Identify which cell holds the provided text, then report its (X, Y) central coordinate. 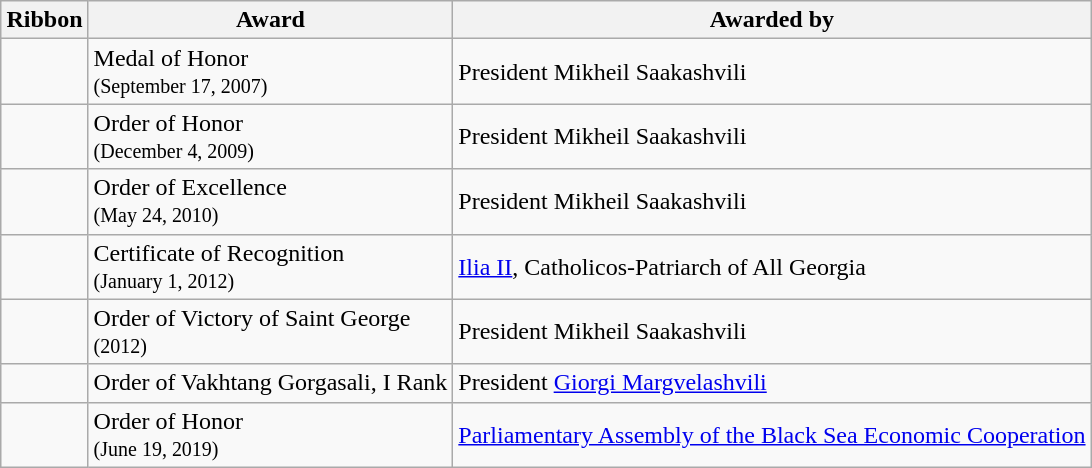
Parliamentary Assembly of the Black Sea Economic Cooperation (772, 434)
Order of Honor(December 4, 2009) (270, 136)
Order of Honor(June 19, 2019) (270, 434)
President Giorgi Margvelashvili (772, 383)
Certificate of Recognition(January 1, 2012) (270, 266)
Order of Victory of Saint George(2012) (270, 332)
Awarded by (772, 20)
Ilia II, Catholicos-Patriarch of All Georgia (772, 266)
Award (270, 20)
Medal of Honor(September 17, 2007) (270, 72)
Ribbon (44, 20)
Order of Vakhtang Gorgasali, I Rank (270, 383)
Order of Excellence(May 24, 2010) (270, 202)
